From the cell containing the given text, extract its center point as [X, Y] coordinate. 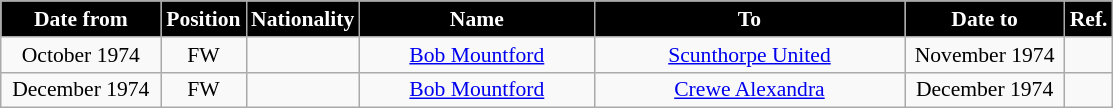
November 1974 [985, 55]
Scunthorpe United [749, 55]
Position [204, 19]
Crewe Alexandra [749, 90]
Ref. [1089, 19]
Nationality [302, 19]
Date to [985, 19]
Name [476, 19]
October 1974 [81, 55]
To [749, 19]
Date from [81, 19]
